Provide the [x, y] coordinate of the cell's center where the given text is located.  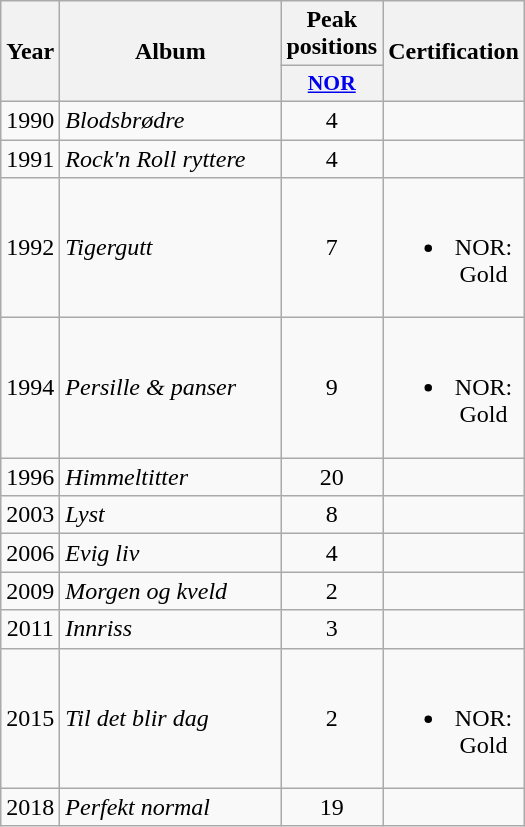
Album [170, 52]
8 [332, 515]
Certification [454, 52]
Innriss [170, 629]
2009 [30, 591]
Morgen og kveld [170, 591]
3 [332, 629]
7 [332, 248]
19 [332, 807]
2011 [30, 629]
20 [332, 477]
1990 [30, 120]
Peak positions [332, 34]
Himmeltitter [170, 477]
2003 [30, 515]
Persille & panser [170, 388]
1994 [30, 388]
Lyst [170, 515]
1992 [30, 248]
2015 [30, 718]
2018 [30, 807]
1996 [30, 477]
Year [30, 52]
Perfekt normal [170, 807]
2006 [30, 553]
Tigergutt [170, 248]
Evig liv [170, 553]
Blodsbrødre [170, 120]
1991 [30, 159]
NOR [332, 84]
9 [332, 388]
Til det blir dag [170, 718]
Rock'n Roll ryttere [170, 159]
